Search for the cell housing the specified text and yield its [x, y] center coordinate. 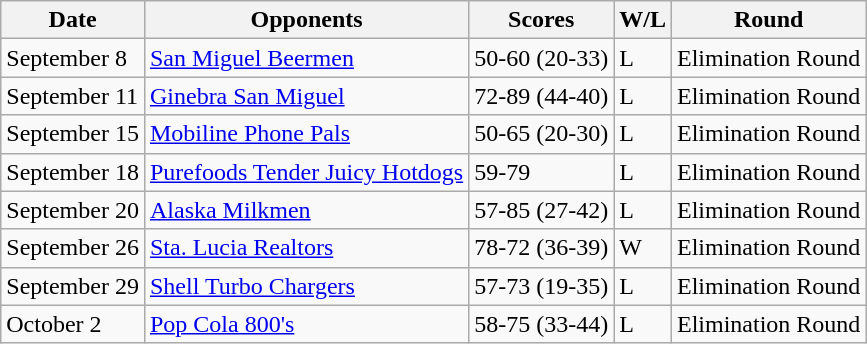
September 11 [73, 96]
Alaska Milkmen [306, 210]
Ginebra San Miguel [306, 96]
September 20 [73, 210]
50-60 (20-33) [542, 58]
September 15 [73, 134]
San Miguel Beermen [306, 58]
Date [73, 20]
57-73 (19-35) [542, 286]
59-79 [542, 172]
October 2 [73, 324]
September 29 [73, 286]
September 26 [73, 248]
Scores [542, 20]
September 8 [73, 58]
Opponents [306, 20]
Purefoods Tender Juicy Hotdogs [306, 172]
Round [768, 20]
50-65 (20-30) [542, 134]
57-85 (27-42) [542, 210]
Pop Cola 800's [306, 324]
W [643, 248]
Sta. Lucia Realtors [306, 248]
September 18 [73, 172]
W/L [643, 20]
Mobiline Phone Pals [306, 134]
78-72 (36-39) [542, 248]
72-89 (44-40) [542, 96]
Shell Turbo Chargers [306, 286]
58-75 (33-44) [542, 324]
